Determine the (x, y) coordinate at the center of the cell enclosing the given text.  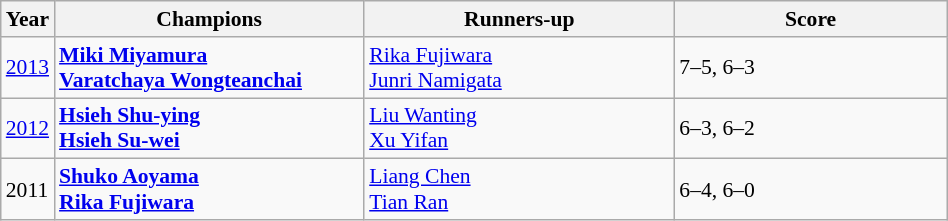
2013 (28, 68)
6–3, 6–2 (810, 128)
Score (810, 19)
Liu Wanting Xu Yifan (519, 128)
Hsieh Shu-ying Hsieh Su-wei (209, 128)
Shuko Aoyama Rika Fujiwara (209, 190)
Liang Chen Tian Ran (519, 190)
Rika Fujiwara Junri Namigata (519, 68)
Year (28, 19)
Runners-up (519, 19)
2012 (28, 128)
Champions (209, 19)
2011 (28, 190)
7–5, 6–3 (810, 68)
6–4, 6–0 (810, 190)
Miki Miyamura Varatchaya Wongteanchai (209, 68)
